Identify which cell holds the provided text, then report its (X, Y) central coordinate. 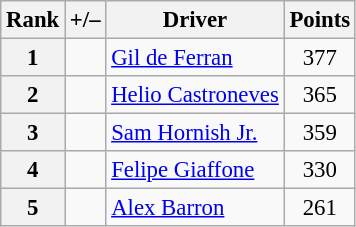
5 (33, 208)
+/– (86, 20)
Felipe Giaffone (195, 170)
1 (33, 58)
Gil de Ferran (195, 58)
261 (320, 208)
Sam Hornish Jr. (195, 133)
Rank (33, 20)
377 (320, 58)
359 (320, 133)
Points (320, 20)
Helio Castroneves (195, 95)
3 (33, 133)
330 (320, 170)
2 (33, 95)
Driver (195, 20)
4 (33, 170)
365 (320, 95)
Alex Barron (195, 208)
